Scan for the cell matching the given text and deliver its [x, y] coordinate at center. 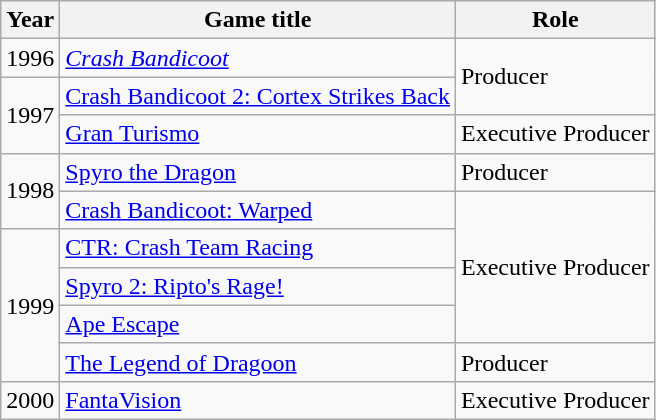
Game title [258, 20]
Role [555, 20]
Spyro 2: Ripto's Rage! [258, 286]
Ape Escape [258, 324]
The Legend of Dragoon [258, 362]
2000 [30, 400]
Crash Bandicoot 2: Cortex Strikes Back [258, 96]
1997 [30, 115]
Crash Bandicoot [258, 58]
1999 [30, 305]
Gran Turismo [258, 134]
Year [30, 20]
1996 [30, 58]
1998 [30, 191]
Spyro the Dragon [258, 172]
FantaVision [258, 400]
Crash Bandicoot: Warped [258, 210]
CTR: Crash Team Racing [258, 248]
